Provide the (X, Y) coordinate of the cell's center where the given text is located.  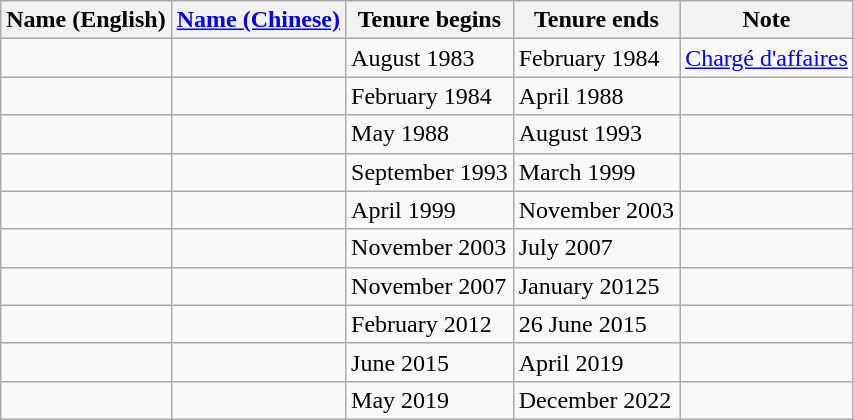
May 1988 (430, 134)
January 20125 (596, 286)
July 2007 (596, 248)
26 June 2015 (596, 324)
February 2012 (430, 324)
Tenure begins (430, 20)
May 2019 (430, 400)
Tenure ends (596, 20)
Chargé d'affaires (767, 58)
Note (767, 20)
March 1999 (596, 172)
April 1999 (430, 210)
June 2015 (430, 362)
August 1983 (430, 58)
Name (English) (86, 20)
August 1993 (596, 134)
September 1993 (430, 172)
December 2022 (596, 400)
Name (Chinese) (258, 20)
April 2019 (596, 362)
November 2007 (430, 286)
April 1988 (596, 96)
